Provide the (X, Y) coordinate of the cell's center where the given text is located.  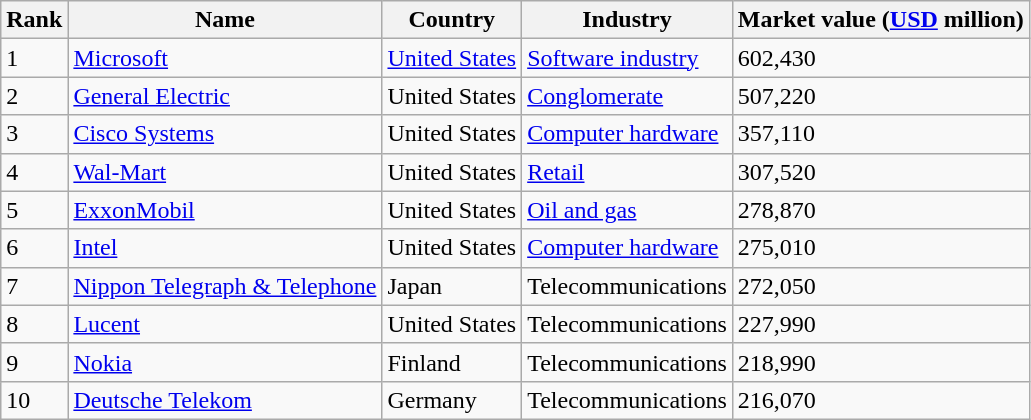
Lucent (225, 324)
Conglomerate (628, 96)
10 (34, 400)
4 (34, 172)
Cisco Systems (225, 134)
Industry (628, 20)
3 (34, 134)
6 (34, 248)
218,990 (880, 362)
275,010 (880, 248)
Software industry (628, 58)
Wal-Mart (225, 172)
7 (34, 286)
General Electric (225, 96)
Name (225, 20)
9 (34, 362)
357,110 (880, 134)
Microsoft (225, 58)
602,430 (880, 58)
Nippon Telegraph & Telephone (225, 286)
Nokia (225, 362)
Country (452, 20)
5 (34, 210)
Finland (452, 362)
ExxonMobil (225, 210)
Germany (452, 400)
Market value (USD million) (880, 20)
307,520 (880, 172)
278,870 (880, 210)
227,990 (880, 324)
Rank (34, 20)
Retail (628, 172)
Japan (452, 286)
507,220 (880, 96)
Deutsche Telekom (225, 400)
8 (34, 324)
216,070 (880, 400)
2 (34, 96)
1 (34, 58)
Intel (225, 248)
Oil and gas (628, 210)
272,050 (880, 286)
